Provide the (x, y) coordinate of the cell's center where the given text is located.  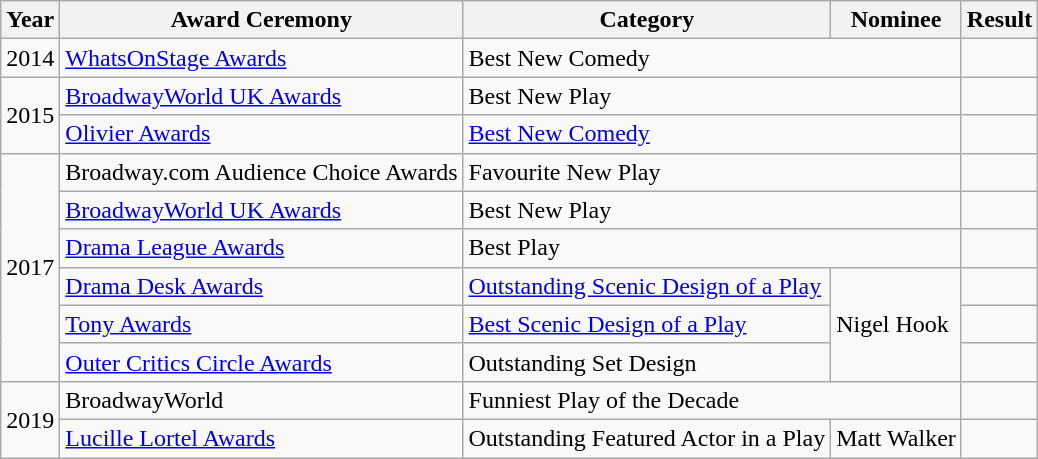
Outer Critics Circle Awards (262, 362)
Matt Walker (896, 438)
Drama Desk Awards (262, 286)
Favourite New Play (712, 172)
Broadway.com Audience Choice Awards (262, 172)
WhatsOnStage Awards (262, 58)
Outstanding Featured Actor in a Play (647, 438)
BroadwayWorld (262, 400)
Category (647, 20)
Nominee (896, 20)
2014 (30, 58)
2017 (30, 267)
Year (30, 20)
Result (999, 20)
Best Play (712, 248)
Outstanding Set Design (647, 362)
Best Scenic Design of a Play (647, 324)
Lucille Lortel Awards (262, 438)
Award Ceremony (262, 20)
Funniest Play of the Decade (712, 400)
Outstanding Scenic Design of a Play (647, 286)
2019 (30, 419)
Tony Awards (262, 324)
Nigel Hook (896, 324)
Olivier Awards (262, 134)
Drama League Awards (262, 248)
2015 (30, 115)
